From the cell containing the given text, extract its center point as [X, Y] coordinate. 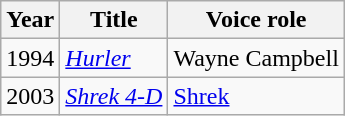
Voice role [256, 20]
1994 [30, 58]
Hurler [114, 58]
Year [30, 20]
Wayne Campbell [256, 58]
Shrek 4-D [114, 96]
Title [114, 20]
Shrek [256, 96]
2003 [30, 96]
